Scan for the cell matching the given text and deliver its [x, y] coordinate at center. 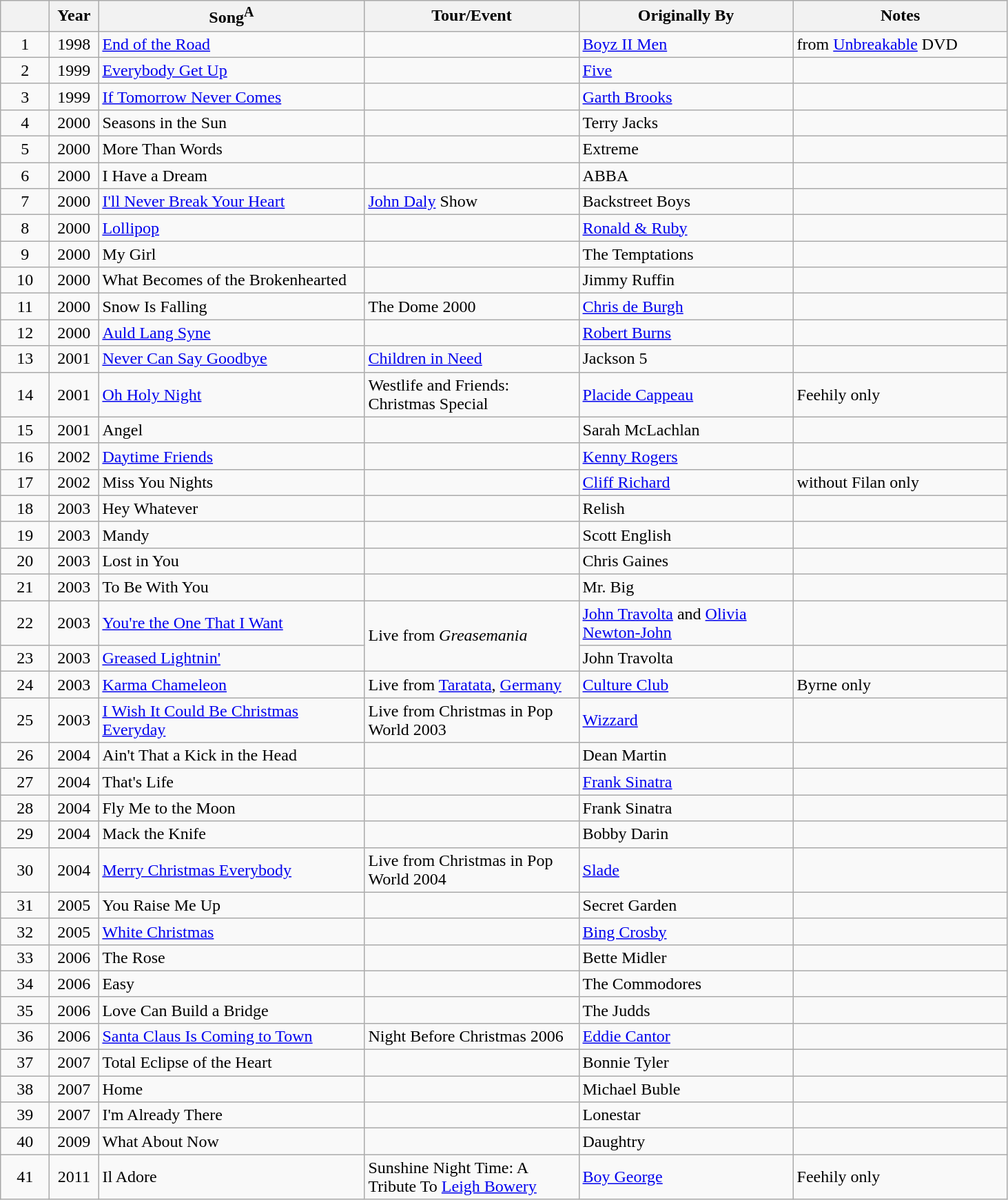
11 [25, 307]
Santa Claus Is Coming to Town [232, 1036]
Byrne only [900, 685]
Bonnie Tyler [686, 1063]
31 [25, 905]
To Be With You [232, 588]
Mack the Knife [232, 834]
18 [25, 508]
Live from Taratata, Germany [471, 685]
12 [25, 333]
Oh Holy Night [232, 394]
Angel [232, 430]
I'll Never Break Your Heart [232, 202]
Fly Me to the Moon [232, 808]
What About Now [232, 1141]
2011 [74, 1177]
Children in Need [471, 359]
The Judds [686, 1010]
You Raise Me Up [232, 905]
The Rose [232, 958]
Backstreet Boys [686, 202]
Il Adore [232, 1177]
Mandy [232, 535]
Live from Christmas in Pop World 2004 [471, 869]
Live from Christmas in Pop World 2003 [471, 721]
15 [25, 430]
John Daly Show [471, 202]
ABBA [686, 176]
35 [25, 1010]
Five [686, 70]
Jackson 5 [686, 359]
Lost in You [232, 561]
Notes [900, 17]
Eddie Cantor [686, 1036]
Total Eclipse of the Heart [232, 1063]
8 [25, 228]
Robert Burns [686, 333]
41 [25, 1177]
Bette Midler [686, 958]
Chris Gaines [686, 561]
Night Before Christmas 2006 [471, 1036]
without Filan only [900, 482]
You're the One That I Want [232, 623]
32 [25, 931]
Karma Chameleon [232, 685]
Relish [686, 508]
3 [25, 96]
Originally By [686, 17]
Bobby Darin [686, 834]
10 [25, 280]
Terry Jacks [686, 123]
Ronald & Ruby [686, 228]
2009 [74, 1141]
Sunshine Night Time: A Tribute To Leigh Bowery [471, 1177]
My Girl [232, 254]
The Dome 2000 [471, 307]
14 [25, 394]
Auld Lang Syne [232, 333]
Ain't That a Kick in the Head [232, 756]
Year [74, 17]
Everybody Get Up [232, 70]
27 [25, 782]
4 [25, 123]
Michael Buble [686, 1089]
Daughtry [686, 1141]
Live from Greasemania [471, 637]
End of the Road [232, 44]
I'm Already There [232, 1115]
19 [25, 535]
Boy George [686, 1177]
Easy [232, 984]
16 [25, 456]
38 [25, 1089]
5 [25, 149]
Seasons in the Sun [232, 123]
Sarah McLachlan [686, 430]
Lollipop [232, 228]
Snow Is Falling [232, 307]
13 [25, 359]
John Travolta [686, 659]
White Christmas [232, 931]
26 [25, 756]
Scott English [686, 535]
Wizzard [686, 721]
Chris de Burgh [686, 307]
2 [25, 70]
Lonestar [686, 1115]
7 [25, 202]
28 [25, 808]
36 [25, 1036]
More Than Words [232, 149]
20 [25, 561]
That's Life [232, 782]
23 [25, 659]
Culture Club [686, 685]
24 [25, 685]
I Wish It Could Be Christmas Everyday [232, 721]
Slade [686, 869]
Garth Brooks [686, 96]
Cliff Richard [686, 482]
Never Can Say Goodbye [232, 359]
Boyz II Men [686, 44]
Dean Martin [686, 756]
Extreme [686, 149]
from Unbreakable DVD [900, 44]
Greased Lightnin' [232, 659]
Jimmy Ruffin [686, 280]
Miss You Nights [232, 482]
Bing Crosby [686, 931]
Placide Cappeau [686, 394]
Kenny Rogers [686, 456]
1998 [74, 44]
30 [25, 869]
37 [25, 1063]
Home [232, 1089]
29 [25, 834]
John Travolta and Olivia Newton-John [686, 623]
Secret Garden [686, 905]
Tour/Event [471, 17]
Daytime Friends [232, 456]
The Temptations [686, 254]
I Have a Dream [232, 176]
25 [25, 721]
9 [25, 254]
34 [25, 984]
40 [25, 1141]
Westlife and Friends: Christmas Special [471, 394]
Mr. Big [686, 588]
22 [25, 623]
Love Can Build a Bridge [232, 1010]
39 [25, 1115]
33 [25, 958]
What Becomes of the Brokenhearted [232, 280]
21 [25, 588]
6 [25, 176]
Merry Christmas Everybody [232, 869]
The Commodores [686, 984]
1 [25, 44]
SongA [232, 17]
If Tomorrow Never Comes [232, 96]
Hey Whatever [232, 508]
17 [25, 482]
